Find where the given text appears and provide that cell's center as (X, Y) coordinate. 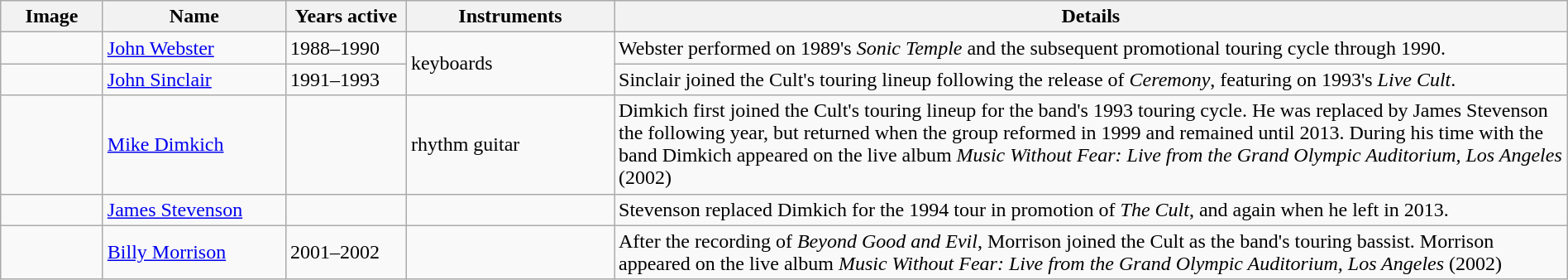
Webster performed on 1989's Sonic Temple and the subsequent promotional touring cycle through 1990. (1090, 48)
John Webster (194, 48)
Billy Morrison (194, 252)
Years active (346, 17)
2001–2002 (346, 252)
Mike Dimkich (194, 144)
1991–1993 (346, 80)
Name (194, 17)
Image (52, 17)
James Stevenson (194, 210)
John Sinclair (194, 80)
keyboards (509, 64)
rhythm guitar (509, 144)
Instruments (509, 17)
Sinclair joined the Cult's touring lineup following the release of Ceremony, featuring on 1993's Live Cult. (1090, 80)
Details (1090, 17)
Stevenson replaced Dimkich for the 1994 tour in promotion of The Cult, and again when he left in 2013. (1090, 210)
1988–1990 (346, 48)
